Output the (x, y) coordinate of the center of the cell containing the given text.  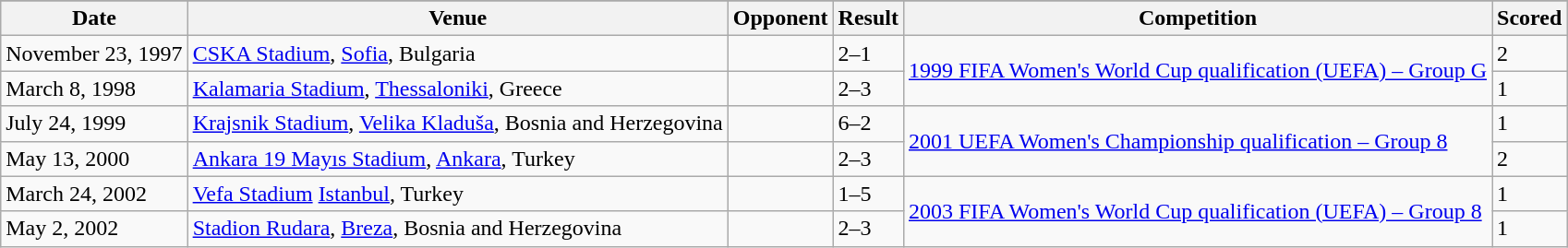
CSKA Stadium, Sofia, Bulgaria (458, 53)
Stadion Rudara, Breza, Bosnia and Herzegovina (458, 229)
March 8, 1998 (94, 89)
Venue (458, 18)
Ankara 19 Mayıs Stadium, Ankara, Turkey (458, 159)
Vefa Stadium Istanbul, Turkey (458, 194)
Scored (1529, 18)
March 24, 2002 (94, 194)
1999 FIFA Women's World Cup qualification (UEFA) – Group G (1197, 71)
Krajsnik Stadium, Velika Kladuša, Bosnia and Herzegovina (458, 124)
2–1 (868, 53)
2001 UEFA Women's Championship qualification – Group 8 (1197, 141)
2003 FIFA Women's World Cup qualification (UEFA) – Group 8 (1197, 211)
November 23, 1997 (94, 53)
Kalamaria Stadium, Thessaloniki, Greece (458, 89)
Result (868, 18)
May 13, 2000 (94, 159)
May 2, 2002 (94, 229)
Date (94, 18)
6–2 (868, 124)
1–5 (868, 194)
Competition (1197, 18)
July 24, 1999 (94, 124)
Opponent (780, 18)
